Determine the (X, Y) coordinate at the center of the cell enclosing the given text.  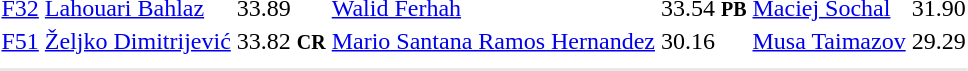
Željko Dimitrijević (138, 41)
30.16 (704, 41)
F51 (20, 41)
33.82 CR (281, 41)
29.29 (938, 41)
Musa Taimazov (829, 41)
Mario Santana Ramos Hernandez (493, 41)
